Return the (X, Y) coordinate for the center point of the cell that contains the specified text.  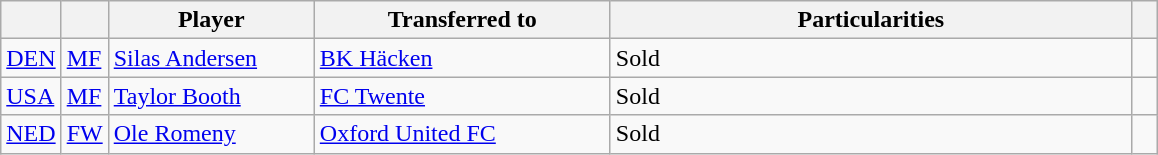
Taylor Booth (211, 96)
FW (84, 134)
Silas Andersen (211, 58)
BK Häcken (462, 58)
NED (31, 134)
Particularities (870, 20)
USA (31, 96)
Ole Romeny (211, 134)
DEN (31, 58)
FC Twente (462, 96)
Player (211, 20)
Transferred to (462, 20)
Oxford United FC (462, 134)
